Scan for the cell matching the given text and deliver its [x, y] coordinate at center. 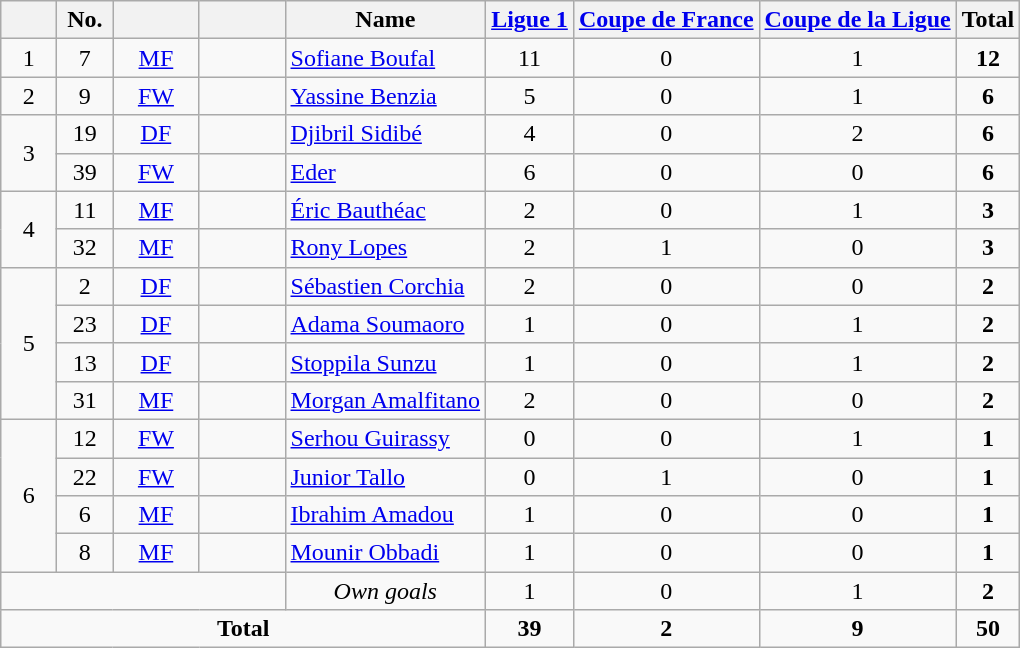
22 [85, 477]
8 [85, 553]
Mounir Obbadi [386, 553]
Djibril Sidibé [386, 134]
7 [85, 58]
Sébastien Corchia [386, 286]
Éric Bauthéac [386, 210]
31 [85, 400]
No. [85, 20]
Ibrahim Amadou [386, 515]
50 [988, 629]
Rony Lopes [386, 248]
Morgan Amalfitano [386, 400]
Coupe de France [666, 20]
Yassine Benzia [386, 96]
32 [85, 248]
Ligue 1 [530, 20]
23 [85, 324]
Eder [386, 172]
19 [85, 134]
13 [85, 362]
Own goals [386, 591]
Coupe de la Ligue [858, 20]
Adama Soumaoro [386, 324]
Sofiane Boufal [386, 58]
Serhou Guirassy [386, 438]
Stoppila Sunzu [386, 362]
Name [386, 20]
Junior Tallo [386, 477]
